Pinpoint the cell where the given text exists, returning its (X, Y) midpoint coordinate. 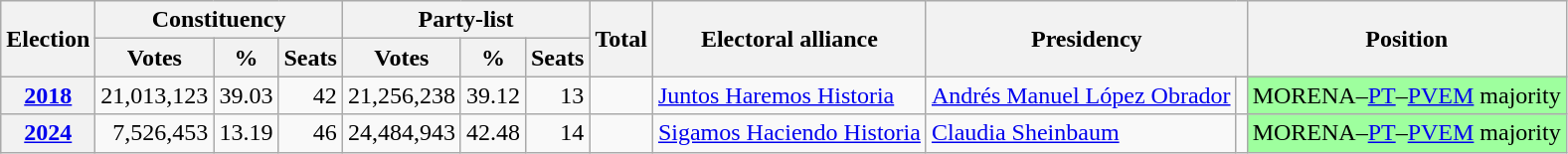
14 (557, 133)
46 (310, 133)
42 (310, 95)
Election (48, 39)
Electoral alliance (789, 39)
39.12 (493, 95)
Position (1406, 39)
42.48 (493, 133)
13.19 (247, 133)
2018 (48, 95)
Andrés Manuel López Obrador (1081, 95)
Constituency (219, 20)
2024 (48, 133)
7,526,453 (155, 133)
Presidency (1086, 39)
Juntos Haremos Historia (789, 95)
13 (557, 95)
39.03 (247, 95)
Party-list (465, 20)
Sigamos Haciendo Historia (789, 133)
24,484,943 (402, 133)
21,256,238 (402, 95)
21,013,123 (155, 95)
Claudia Sheinbaum (1081, 133)
Total (621, 39)
